Locate the cell with the specified text and output its [X, Y] center coordinate. 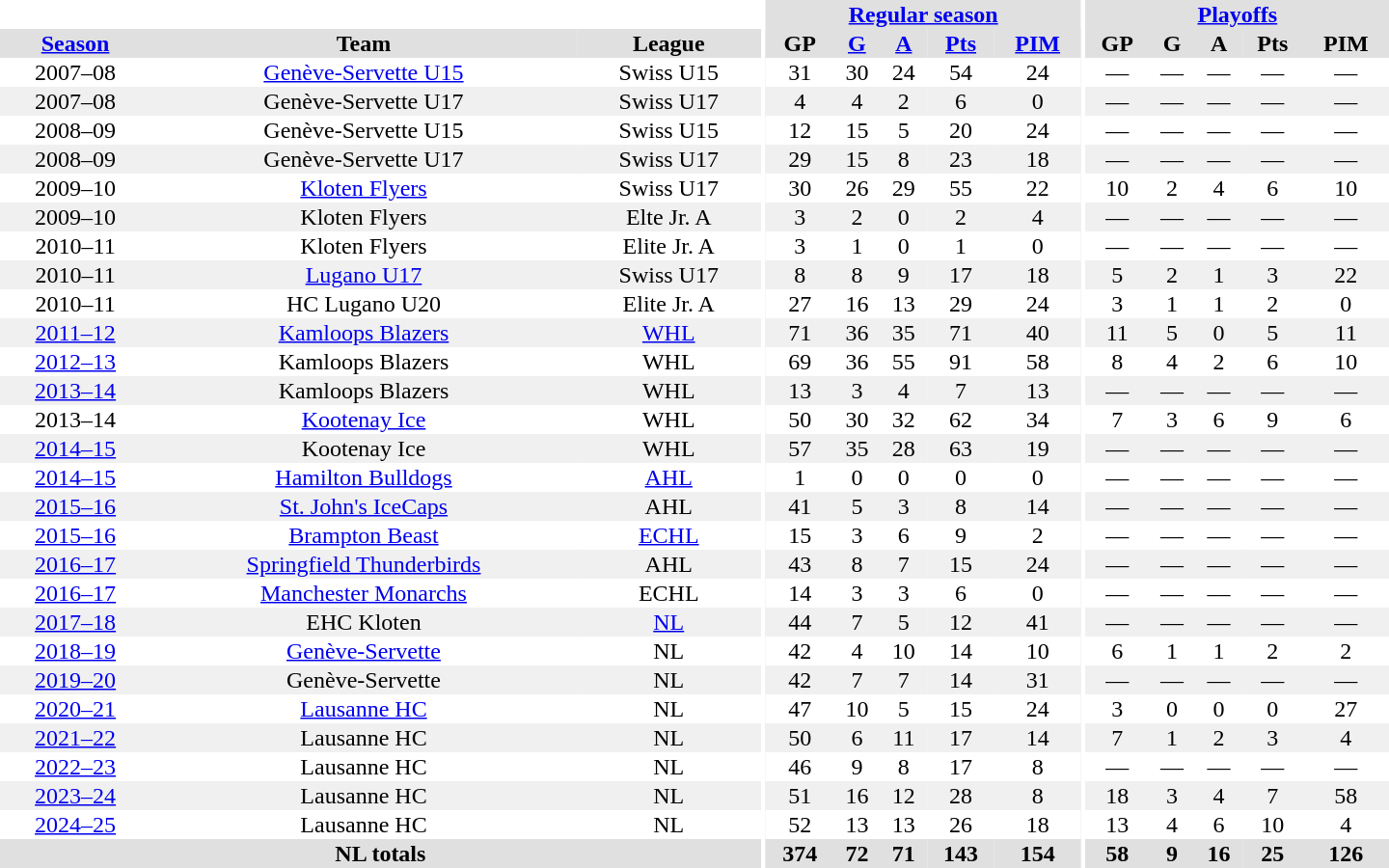
2019–20 [75, 680]
143 [961, 854]
46 [800, 767]
72 [857, 854]
34 [1038, 420]
EHC Kloten [364, 622]
Playoffs [1238, 14]
51 [800, 796]
23 [961, 159]
Elte Jr. A [669, 217]
19 [1038, 448]
374 [800, 854]
20 [961, 130]
Brampton Beast [364, 535]
2023–24 [75, 796]
54 [961, 72]
St. John's IceCaps [364, 506]
2021–22 [75, 738]
Hamilton Bulldogs [364, 477]
2017–18 [75, 622]
154 [1038, 854]
2024–25 [75, 825]
69 [800, 362]
63 [961, 448]
Lugano U17 [364, 275]
52 [800, 825]
47 [800, 709]
2020–21 [75, 709]
HC Lugano U20 [364, 304]
40 [1038, 333]
2011–12 [75, 333]
Team [364, 43]
126 [1347, 854]
Season [75, 43]
91 [961, 362]
NL totals [380, 854]
League [669, 43]
Springfield Thunderbirds [364, 564]
Manchester Monarchs [364, 593]
44 [800, 622]
43 [800, 564]
62 [961, 420]
2022–23 [75, 767]
57 [800, 448]
32 [904, 420]
25 [1273, 854]
2012–13 [75, 362]
Regular season [923, 14]
2018–19 [75, 651]
